Find where the given text appears and provide that cell's center as [x, y] coordinate. 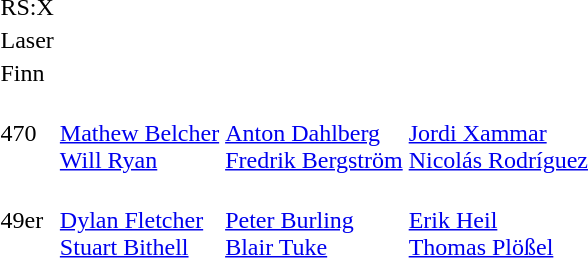
Mathew BelcherWill Ryan [139, 133]
Anton DahlbergFredrik Bergström [314, 133]
